For the text-containing cell, return its midpoint in (X, Y) coordinate format. 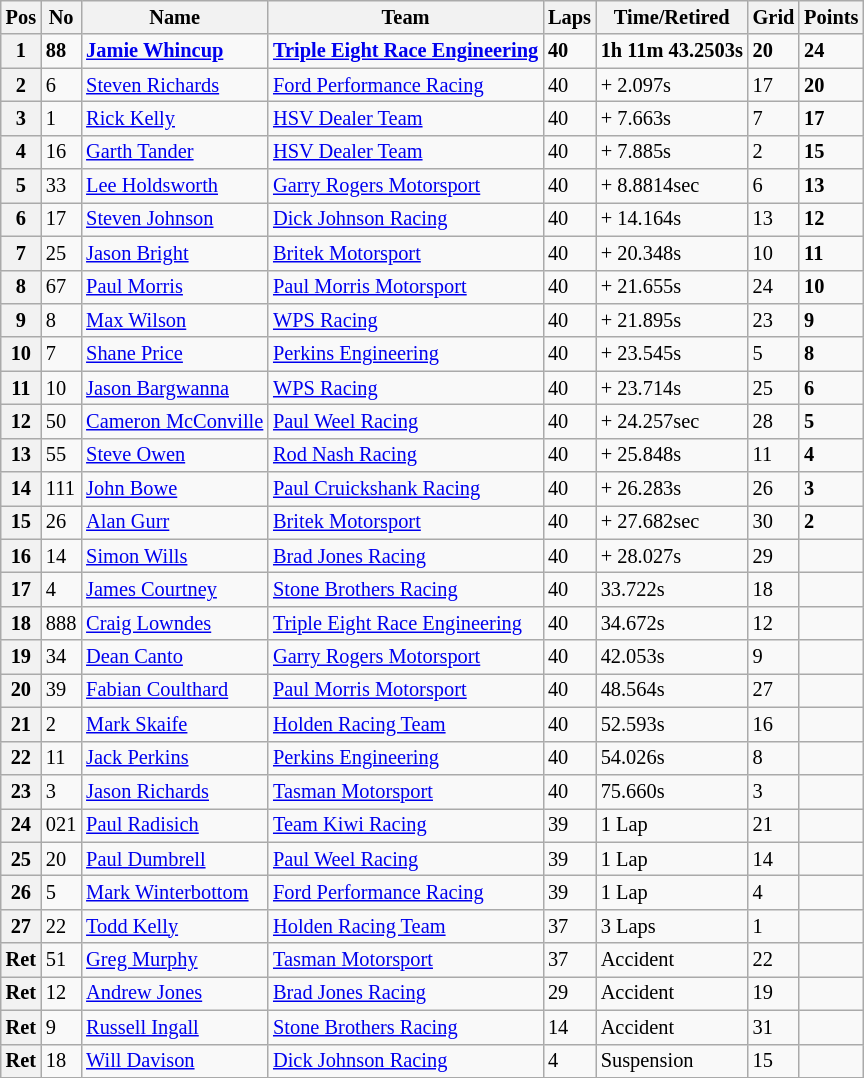
Dean Canto (174, 657)
Jason Bargwanna (174, 388)
31 (774, 1027)
+ 25.848s (672, 455)
51 (61, 960)
Paul Cruickshank Racing (406, 489)
Mark Skaife (174, 724)
+ 21.895s (672, 320)
Will Davison (174, 1061)
021 (61, 825)
+ 8.8814sec (672, 186)
54.026s (672, 758)
Fabian Coulthard (174, 690)
Team Kiwi Racing (406, 825)
Shane Price (174, 354)
+ 7.663s (672, 118)
No (61, 17)
Jason Bright (174, 253)
28 (774, 421)
Steven Richards (174, 85)
+ 21.655s (672, 287)
Alan Gurr (174, 522)
3 Laps (672, 926)
Mark Winterbottom (174, 892)
Jack Perkins (174, 758)
34 (61, 657)
Jamie Whincup (174, 51)
Garth Tander (174, 152)
Pos (21, 17)
50 (61, 421)
52.593s (672, 724)
James Courtney (174, 589)
Russell Ingall (174, 1027)
Rod Nash Racing (406, 455)
+ 23.545s (672, 354)
Laps (570, 17)
Jason Richards (174, 791)
67 (61, 287)
Grid (774, 17)
33 (61, 186)
Time/Retired (672, 17)
+ 24.257sec (672, 421)
Name (174, 17)
John Bowe (174, 489)
1h 11m 43.2503s (672, 51)
Greg Murphy (174, 960)
+ 27.682sec (672, 522)
Rick Kelly (174, 118)
55 (61, 455)
88 (61, 51)
Andrew Jones (174, 993)
+ 26.283s (672, 489)
+ 23.714s (672, 388)
75.660s (672, 791)
Steven Johnson (174, 219)
+ 7.885s (672, 152)
+ 2.097s (672, 85)
Steve Owen (174, 455)
Paul Radisich (174, 825)
+ 28.027s (672, 556)
+ 14.164s (672, 219)
Craig Lowndes (174, 623)
Cameron McConville (174, 421)
Suspension (672, 1061)
Lee Holdsworth (174, 186)
48.564s (672, 690)
+ 20.348s (672, 253)
Points (831, 17)
111 (61, 489)
Todd Kelly (174, 926)
30 (774, 522)
888 (61, 623)
34.672s (672, 623)
Paul Dumbrell (174, 859)
Max Wilson (174, 320)
42.053s (672, 657)
Simon Wills (174, 556)
Team (406, 17)
Paul Morris (174, 287)
33.722s (672, 589)
